For the text-containing cell, return its midpoint in (x, y) coordinate format. 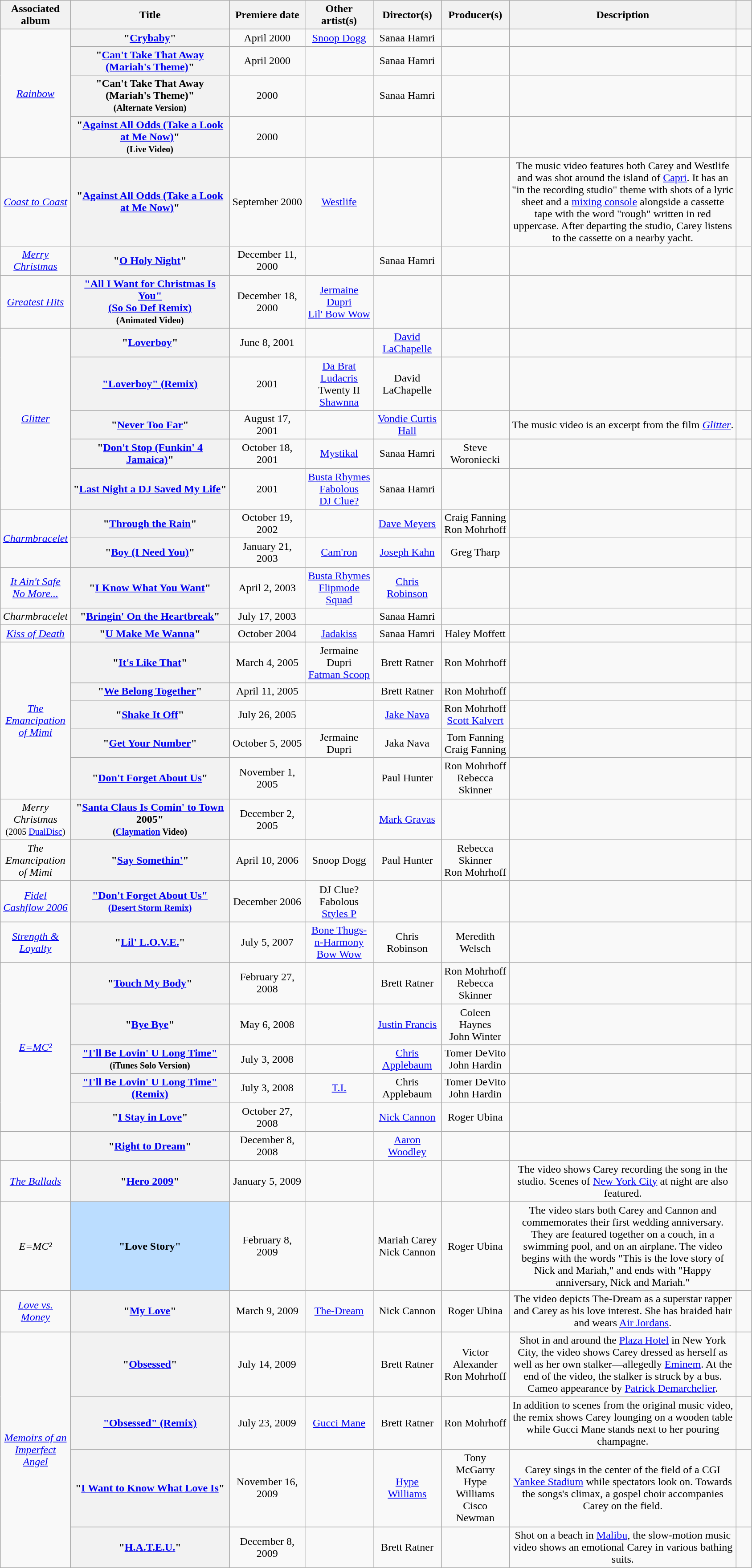
"Don't Stop (Funkin' 4 Jamaica)" (150, 453)
"Santa Claus Is Comin' to Town 2005"(Claymation Video) (150, 819)
Mariah CareyNick Cannon (407, 1246)
November 16, 2009 (267, 1488)
Love vs. Money (36, 1311)
July 5, 2007 (267, 942)
"We Belong Together" (150, 691)
The video depicts The-Dream as a superstar rapper and Carey as his love interest. She has braided hair and wears Air Jordans. (623, 1311)
Rainbow (36, 93)
"All I Want for Christmas Is You"(So So Def Remix)(Animated Video) (150, 302)
"Can't Take That Away (Mariah's Theme)" (150, 61)
"Can't Take That Away (Mariah's Theme)"(Alternate Version) (150, 96)
"Touch My Body" (150, 983)
Dave Meyers (407, 524)
June 8, 2001 (267, 343)
"I Want to Know What Love Is" (150, 1488)
March 9, 2009 (267, 1311)
December 8, 2009 (267, 1547)
October 19, 2002 (267, 524)
February 27, 2008 (267, 983)
"Last Night a DJ Saved My Life" (150, 489)
December 11, 2000 (267, 261)
Title (150, 15)
July 17, 2003 (267, 617)
"Lil' L.O.V.E." (150, 942)
"Say Somethin'" (150, 860)
"Love Story" (150, 1246)
Fidel Cashflow 2006 (36, 901)
Da BratLudacrisTwenty IIShawnna (339, 384)
November 1, 2005 (267, 778)
Tony McGarryHype WilliamsCisco Newman (475, 1488)
Memoirs of an Imperfect Angel (36, 1450)
April 10, 2006 (267, 860)
Greatest Hits (36, 302)
Meredith Welsch (475, 942)
"Don't Forget About Us"(Desert Storm Remix) (150, 901)
Ron MohrhoffScott Kalvert (475, 714)
Jermaine DupriFatman Scoop (339, 662)
Associated album (36, 15)
"Against All Odds (Take a Look at Me Now)"(Live Video) (150, 137)
Gucci Mane (339, 1423)
December 2006 (267, 901)
July 26, 2005 (267, 714)
"Against All Odds (Take a Look at Me Now)" (150, 202)
Justin Francis (407, 1024)
Jake Nava (407, 714)
Busta RhymesFlipmode Squad (339, 588)
Haley Moffett (475, 634)
Description (623, 15)
September 2000 (267, 202)
The video shows Carey recording the song in the studio. Scenes of New York City at night are also featured. (623, 1181)
"I'll Be Lovin' U Long Time" (Remix) (150, 1088)
"Shake It Off" (150, 714)
Merry Christmas (36, 261)
October 27, 2008 (267, 1117)
Tom FanningCraig Fanning (475, 743)
Bone Thugs-n-HarmonyBow Wow (339, 942)
December 8, 2008 (267, 1146)
Westlife (339, 202)
The Ballads (36, 1181)
Rebecca SkinnerRon Mohrhoff (475, 860)
"U Make Me Wanna" (150, 634)
"My Love" (150, 1311)
Steve Woroniecki (475, 453)
Craig FanningRon Mohrhoff (475, 524)
"Through the Rain" (150, 524)
January 21, 2003 (267, 553)
"Loverboy" (Remix) (150, 384)
August 17, 2001 (267, 425)
December 18, 2000 (267, 302)
January 5, 2009 (267, 1181)
Coast to Coast (36, 202)
Coleen HaynesJohn Winter (475, 1024)
Greg Tharp (475, 553)
Joseph Kahn (407, 553)
Director(s) (407, 15)
Kiss of Death (36, 634)
Cam'ron (339, 553)
Jermaine DupriLil' Bow Wow (339, 302)
Merry Christmas (2005 DualDisc) (36, 819)
"I Know What You Want" (150, 588)
Mystikal (339, 453)
"Never Too Far" (150, 425)
Vondie Curtis Hall (407, 425)
December 2, 2005 (267, 819)
DJ Clue?FabolousStyles P (339, 901)
"Obsessed" (150, 1364)
Victor AlexanderRon Mohrhoff (475, 1364)
"Boy (I Need You)" (150, 553)
February 8, 2009 (267, 1246)
Other artist(s) (339, 15)
Hype Williams (407, 1488)
May 6, 2008 (267, 1024)
March 4, 2005 (267, 662)
"Hero 2009" (150, 1181)
It Ain't SafeNo More... (36, 588)
Aaron Woodley (407, 1146)
Premiere date (267, 15)
Glitter (36, 418)
October 18, 2001 (267, 453)
Shot on a beach in Malibu, the slow-motion music video shows an emotional Carey in various bathing suits. (623, 1547)
Jaka Nava (407, 743)
Producer(s) (475, 15)
"I'll Be Lovin' U Long Time"(iTunes Solo Version) (150, 1060)
"Bye Bye" (150, 1024)
Mark Gravas (407, 819)
Jadakiss (339, 634)
Busta RhymesFabolousDJ Clue? (339, 489)
"Obsessed" (Remix) (150, 1423)
"Bringin' On the Heartbreak" (150, 617)
"O Holy Night" (150, 261)
July 23, 2009 (267, 1423)
Jermaine Dupri (339, 743)
July 14, 2009 (267, 1364)
April 11, 2005 (267, 691)
"I Stay in Love" (150, 1117)
April 2, 2003 (267, 588)
"Don't Forget About Us" (150, 778)
Strength & Loyalty (36, 942)
The-Dream (339, 1311)
"Get Your Number" (150, 743)
"Right to Dream" (150, 1146)
October 2004 (267, 634)
The music video is an excerpt from the film Glitter. (623, 425)
"Crybaby" (150, 38)
"It's Like That" (150, 662)
"H.A.T.E.U." (150, 1547)
"Loverboy" (150, 343)
October 5, 2005 (267, 743)
T.I. (339, 1088)
